Find where the given text appears and provide that cell's center as [x, y] coordinate. 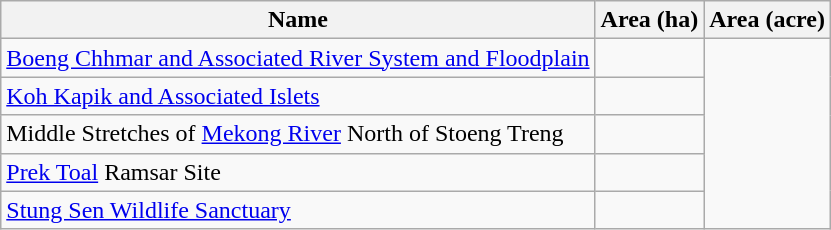
Area (ha) [650, 20]
Middle Stretches of Mekong River North of Stoeng Treng [298, 134]
Boeng Chhmar and Associated River System and Floodplain [298, 58]
Area (acre) [768, 20]
Stung Sen Wildlife Sanctuary [298, 210]
Name [298, 20]
Koh Kapik and Associated Islets [298, 96]
Prek Toal Ramsar Site [298, 172]
